Search for the cell housing the specified text and yield its [x, y] center coordinate. 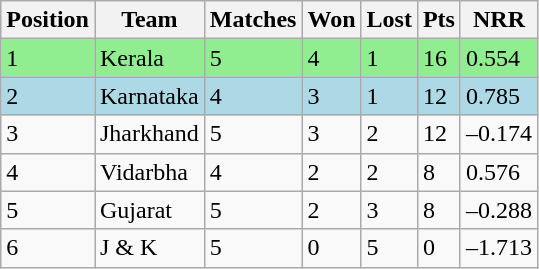
Lost [389, 20]
Position [48, 20]
Kerala [149, 58]
J & K [149, 248]
Team [149, 20]
Pts [438, 20]
16 [438, 58]
Gujarat [149, 210]
0.554 [498, 58]
Karnataka [149, 96]
6 [48, 248]
–1.713 [498, 248]
Vidarbha [149, 172]
–0.174 [498, 134]
NRR [498, 20]
0.576 [498, 172]
Matches [253, 20]
–0.288 [498, 210]
Jharkhand [149, 134]
0.785 [498, 96]
Won [332, 20]
